Extract the (x, y) coordinate from the center of the cell holding the provided text.  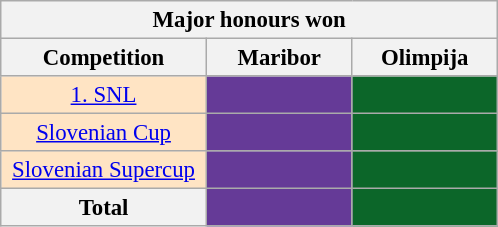
Olimpija (425, 58)
Major honours won (250, 20)
Competition (104, 58)
Maribor (279, 58)
Slovenian Cup (104, 133)
Slovenian Supercup (104, 170)
Total (104, 208)
1. SNL (104, 95)
